Scan for the cell matching the given text and deliver its [X, Y] coordinate at center. 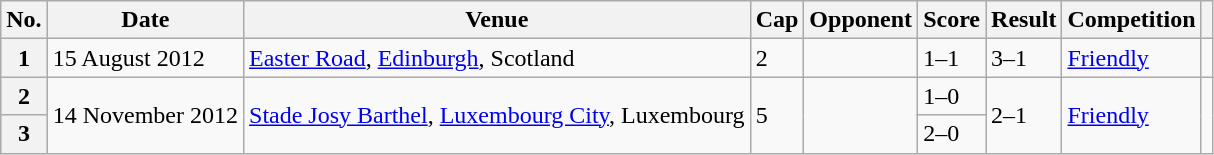
Score [952, 20]
Venue [498, 20]
5 [777, 115]
3–1 [1024, 58]
2–0 [952, 134]
2–1 [1024, 115]
3 [24, 134]
Opponent [861, 20]
14 November 2012 [145, 115]
Competition [1132, 20]
Stade Josy Barthel, Luxembourg City, Luxembourg [498, 115]
1–1 [952, 58]
Result [1024, 20]
Easter Road, Edinburgh, Scotland [498, 58]
15 August 2012 [145, 58]
Date [145, 20]
1 [24, 58]
Cap [777, 20]
1–0 [952, 96]
No. [24, 20]
